For the text-containing cell, return its midpoint in (X, Y) coordinate format. 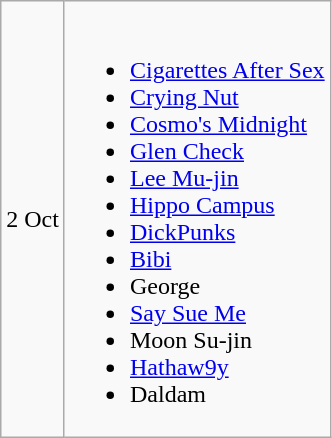
Cigarettes After Sex Crying Nut Cosmo's Midnight Glen Check Lee Mu-jin Hippo Campus DickPunks Bibi George Say Sue Me Moon Su-jin Hathaw9y Daldam (197, 220)
2 Oct (33, 220)
